Scan for the cell matching the given text and deliver its [X, Y] coordinate at center. 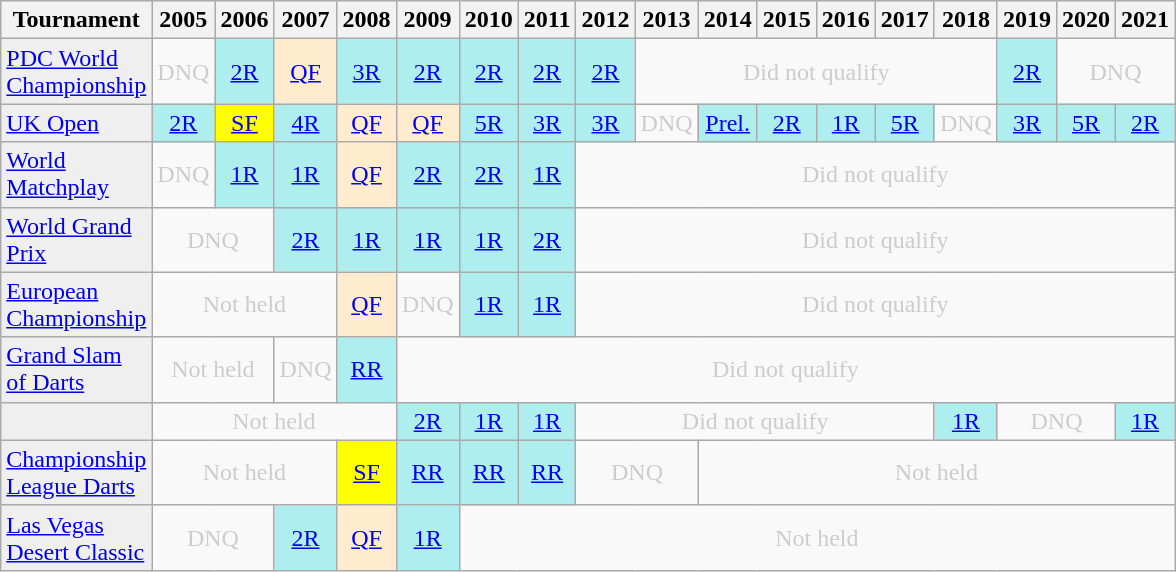
2020 [1086, 20]
2008 [366, 20]
2021 [1146, 20]
Grand Slam of Darts [76, 370]
2016 [846, 20]
2012 [606, 20]
Las Vegas Desert Classic [76, 538]
2013 [666, 20]
2018 [966, 20]
2019 [1026, 20]
2015 [786, 20]
2005 [184, 20]
World Matchplay [76, 174]
4R [306, 123]
2009 [428, 20]
2014 [728, 20]
World Grand Prix [76, 240]
2011 [547, 20]
Championship League Darts [76, 472]
2017 [904, 20]
2007 [306, 20]
UK Open [76, 123]
Tournament [76, 20]
2006 [244, 20]
European Championship [76, 304]
Prel. [728, 123]
PDC World Championship [76, 72]
2010 [488, 20]
